Output the [X, Y] coordinate of the center of the cell containing the given text.  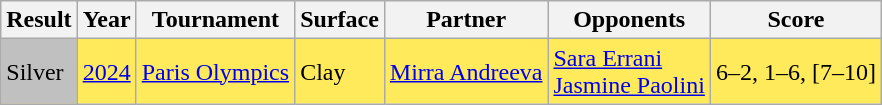
Mirra Andreeva [466, 72]
6–2, 1–6, [7–10] [796, 72]
Silver [39, 72]
Partner [466, 20]
Tournament [215, 20]
Paris Olympics [215, 72]
Sara Errani Jasmine Paolini [629, 72]
Opponents [629, 20]
Year [106, 20]
Surface [340, 20]
2024 [106, 72]
Clay [340, 72]
Score [796, 20]
Result [39, 20]
